Return the (X, Y) coordinate for the center point of the cell that contains the specified text.  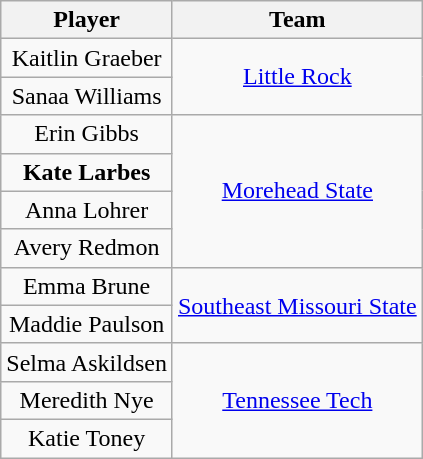
Morehead State (297, 191)
Meredith Nye (87, 400)
Kate Larbes (87, 172)
Anna Lohrer (87, 210)
Little Rock (297, 77)
Player (87, 20)
Erin Gibbs (87, 134)
Team (297, 20)
Avery Redmon (87, 248)
Maddie Paulson (87, 324)
Tennessee Tech (297, 400)
Selma Askildsen (87, 362)
Katie Toney (87, 438)
Sanaa Williams (87, 96)
Southeast Missouri State (297, 305)
Kaitlin Graeber (87, 58)
Emma Brune (87, 286)
